Determine the (x, y) coordinate at the center of the cell enclosing the given text.  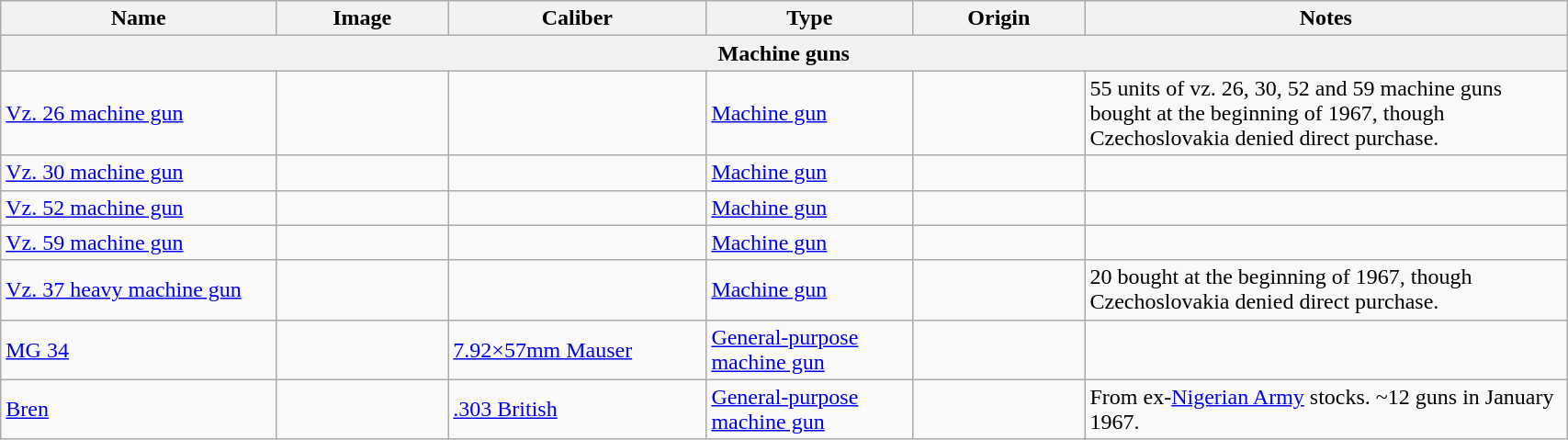
Type (810, 18)
.303 British (577, 410)
Caliber (577, 18)
Vz. 26 machine gun (139, 113)
Origin (999, 18)
From ex-Nigerian Army stocks. ~12 guns in January 1967. (1326, 410)
Name (139, 18)
Image (362, 18)
Bren (139, 410)
20 bought at the beginning of 1967, though Czechoslovakia denied direct purchase. (1326, 290)
Vz. 30 machine gun (139, 173)
7.92×57mm Mauser (577, 349)
MG 34 (139, 349)
55 units of vz. 26, 30, 52 and 59 machine guns bought at the beginning of 1967, though Czechoslovakia denied direct purchase. (1326, 113)
Vz. 52 machine gun (139, 208)
Machine guns (784, 53)
Vz. 37 heavy machine gun (139, 290)
Notes (1326, 18)
Vz. 59 machine gun (139, 243)
